Identify which cell holds the provided text, then report its [x, y] central coordinate. 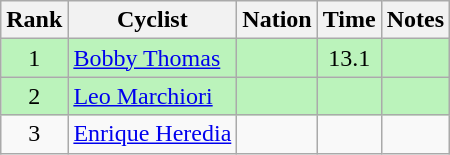
Nation [277, 20]
2 [34, 96]
Leo Marchiori [152, 96]
13.1 [349, 58]
Notes [415, 20]
Time [349, 20]
1 [34, 58]
Bobby Thomas [152, 58]
3 [34, 134]
Rank [34, 20]
Enrique Heredia [152, 134]
Cyclist [152, 20]
